Detect which cell encompasses the target text, then output its [X, Y] center coordinate. 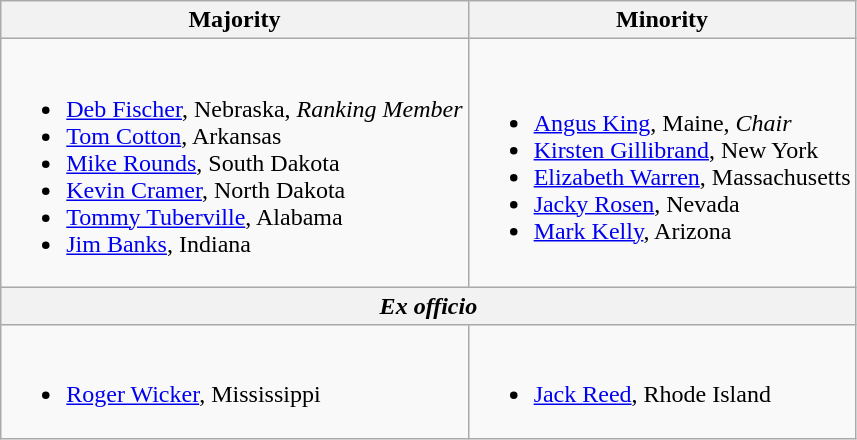
Angus King, Maine, ChairKirsten Gillibrand, New YorkElizabeth Warren, MassachusettsJacky Rosen, NevadaMark Kelly, Arizona [662, 163]
Majority [234, 20]
Roger Wicker, Mississippi [234, 382]
Minority [662, 20]
Ex officio [428, 306]
Jack Reed, Rhode Island [662, 382]
